Search for the cell housing the specified text and yield its [X, Y] center coordinate. 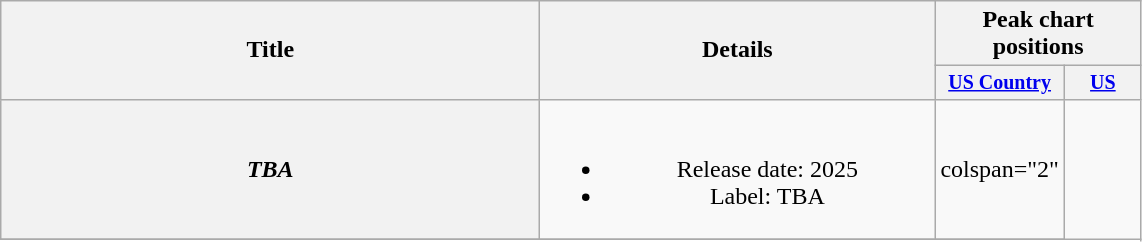
US [1102, 82]
Details [738, 50]
Release date: 2025Label: TBA [738, 169]
colspan="2" [1000, 169]
Title [270, 50]
US Country [1000, 82]
Peak chartpositions [1038, 34]
TBA [270, 169]
